Determine the [x, y] coordinate at the center of the cell enclosing the given text.  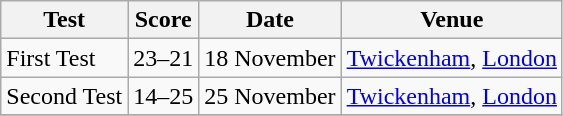
Second Test [64, 96]
First Test [64, 58]
Venue [452, 20]
Score [164, 20]
18 November [270, 58]
25 November [270, 96]
Date [270, 20]
14–25 [164, 96]
23–21 [164, 58]
Test [64, 20]
